Extract the (x, y) coordinate from the center of the cell holding the provided text.  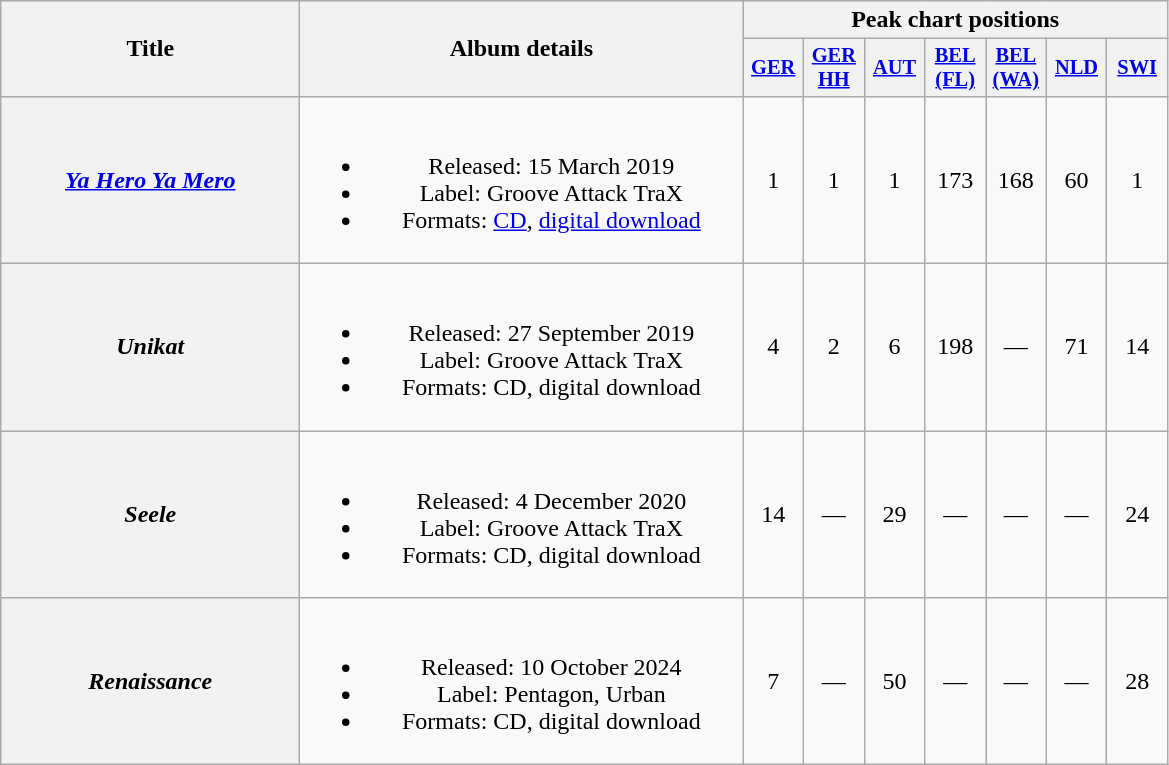
168 (1016, 180)
Released: 15 March 2019Label: Groove Attack TraXFormats: CD, digital download (522, 180)
28 (1138, 682)
NLD (1076, 68)
6 (894, 348)
BEL(WA) (1016, 68)
7 (774, 682)
Renaissance (150, 682)
Released: 27 September 2019Label: Groove Attack TraXFormats: CD, digital download (522, 348)
60 (1076, 180)
71 (1076, 348)
198 (956, 348)
Peak chart positions (956, 20)
SWI (1138, 68)
4 (774, 348)
Released: 10 October 2024Label: Pentagon, UrbanFormats: CD, digital download (522, 682)
GER (774, 68)
2 (834, 348)
50 (894, 682)
GERHH (834, 68)
Title (150, 49)
BEL(FL) (956, 68)
173 (956, 180)
Released: 4 December 2020Label: Groove Attack TraXFormats: CD, digital download (522, 514)
Seele (150, 514)
Ya Hero Ya Mero (150, 180)
Unikat (150, 348)
24 (1138, 514)
AUT (894, 68)
Album details (522, 49)
29 (894, 514)
